Capture the cell that displays the provided text and extract its [X, Y] central coordinate. 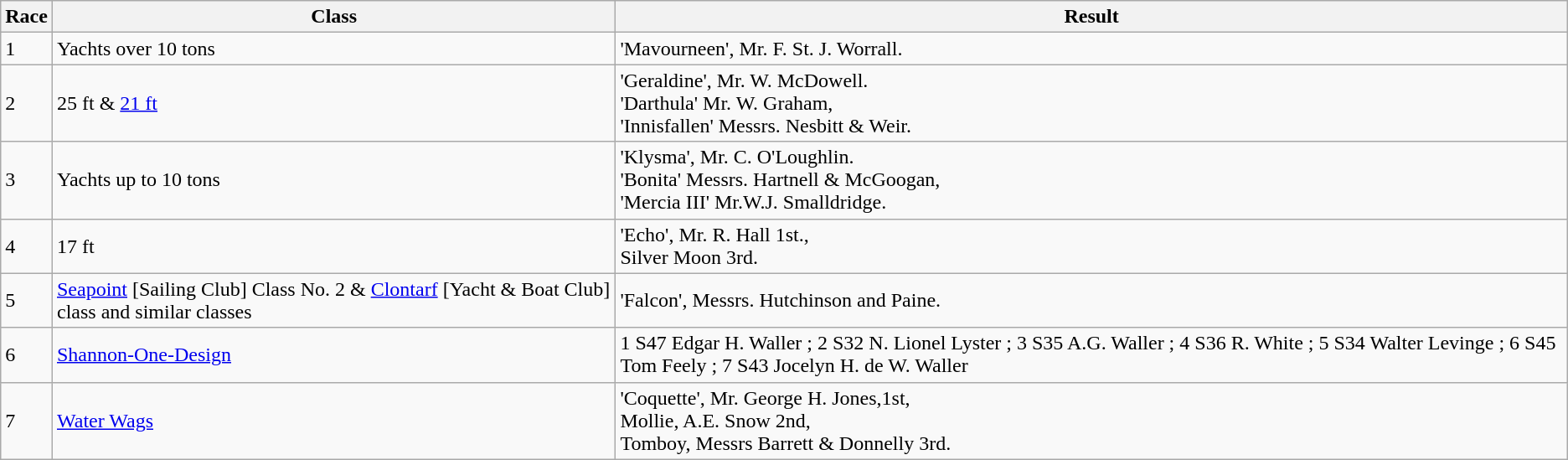
7 [27, 421]
Water Wags [333, 421]
Result [1091, 17]
5 [27, 300]
2 [27, 103]
Yachts up to 10 tons [333, 180]
'Geraldine', Mr. W. McDowell.'Darthula' Mr. W. Graham,'Innisfallen' Messrs. Nesbitt & Weir. [1091, 103]
Yachts over 10 tons [333, 49]
6 [27, 355]
'Echo', Mr. R. Hall 1st.,Silver Moon 3rd. [1091, 246]
Seapoint [Sailing Club] Class No. 2 & Clontarf [Yacht & Boat Club] class and similar classes [333, 300]
Class [333, 17]
'Mavourneen', Mr. F. St. J. Worrall. [1091, 49]
25 ft & 21 ft [333, 103]
Race [27, 17]
17 ft [333, 246]
'Klysma', Mr. C. O'Loughlin.'Bonita' Messrs. Hartnell & McGoogan,'Mercia III' Mr.W.J. Smalldridge. [1091, 180]
4 [27, 246]
1 [27, 49]
3 [27, 180]
'Coquette', Mr. George H. Jones,1st,Mollie, A.E. Snow 2nd,Tomboy, Messrs Barrett & Donnelly 3rd. [1091, 421]
'Falcon', Messrs. Hutchinson and Paine. [1091, 300]
Shannon-One-Design [333, 355]
